Pinpoint the cell where the given text exists, returning its [X, Y] midpoint coordinate. 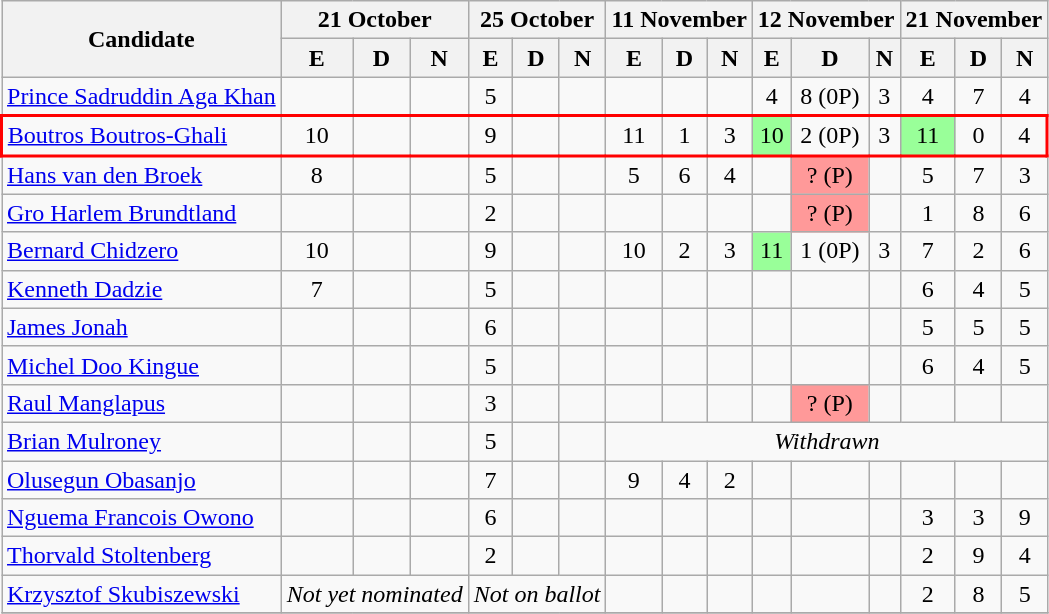
25 October [537, 20]
James Jonah [142, 327]
8 (0P) [830, 96]
Boutros Boutros-Ghali [142, 136]
Raul Manglapus [142, 403]
Thorvald Stoltenberg [142, 556]
Not on ballot [537, 594]
Krzysztof Skubiszewski [142, 594]
Candidate [142, 39]
Bernard Chidzero [142, 251]
21 November [974, 20]
12 November [826, 20]
Hans van den Broek [142, 174]
Kenneth Dadzie [142, 289]
Michel Doo Kingue [142, 365]
Withdrawn [827, 441]
0 [978, 136]
1 (0P) [830, 251]
Prince Sadruddin Aga Khan [142, 96]
Nguema Francois Owono [142, 518]
21 October [374, 20]
Olusegun Obasanjo [142, 479]
Not yet nominated [374, 594]
Brian Mulroney [142, 441]
2 (0P) [830, 136]
11 November [679, 20]
Gro Harlem Brundtland [142, 213]
